Provide the (X, Y) coordinate of the cell's center where the given text is located.  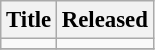
Title (29, 20)
Released (104, 20)
